Determine the (X, Y) coordinate at the center of the cell enclosing the given text.  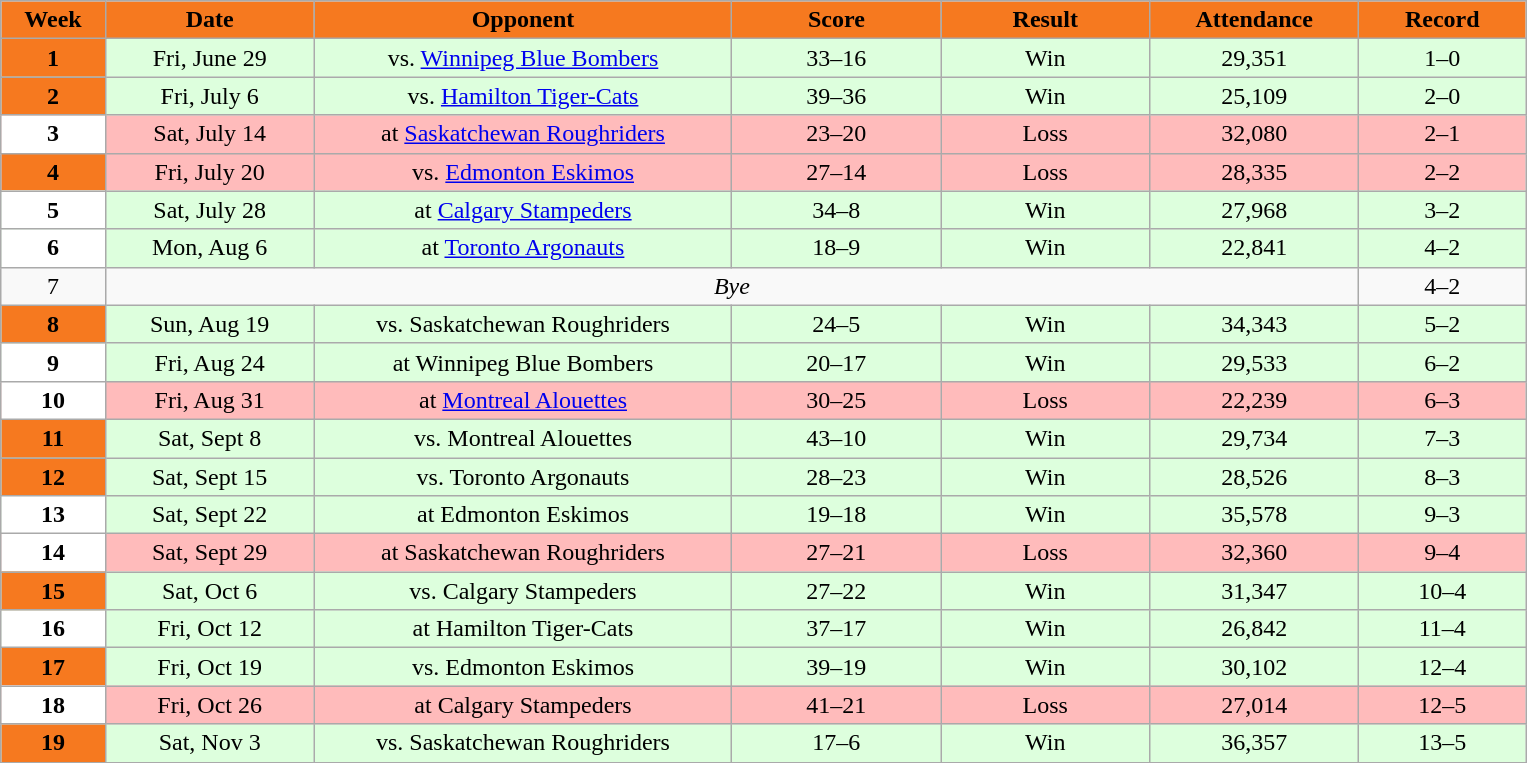
43–10 (836, 438)
Sat, Nov 3 (210, 743)
Sat, Sept 8 (210, 438)
39–36 (836, 96)
17 (53, 667)
35,578 (1254, 515)
22,239 (1254, 400)
7 (53, 286)
at Hamilton Tiger-Cats (523, 629)
22,841 (1254, 248)
Score (836, 20)
17–6 (836, 743)
13–5 (1442, 743)
23–20 (836, 134)
Sat, July 14 (210, 134)
34,343 (1254, 324)
27–14 (836, 172)
29,734 (1254, 438)
Fri, Oct 19 (210, 667)
32,360 (1254, 553)
Date (210, 20)
vs. Winnipeg Blue Bombers (523, 58)
Sat, Sept 15 (210, 477)
Mon, Aug 6 (210, 248)
3–2 (1442, 210)
11 (53, 438)
Fri, July 6 (210, 96)
10–4 (1442, 591)
27–22 (836, 591)
3 (53, 134)
1–0 (1442, 58)
24–5 (836, 324)
Opponent (523, 20)
30–25 (836, 400)
16 (53, 629)
34–8 (836, 210)
30,102 (1254, 667)
9 (53, 362)
41–21 (836, 705)
vs. Hamilton Tiger-Cats (523, 96)
31,347 (1254, 591)
vs. Toronto Argonauts (523, 477)
9–3 (1442, 515)
15 (53, 591)
29,351 (1254, 58)
13 (53, 515)
1 (53, 58)
18–9 (836, 248)
7–3 (1442, 438)
25,109 (1254, 96)
2–0 (1442, 96)
36,357 (1254, 743)
Sat, Sept 22 (210, 515)
Fri, Oct 26 (210, 705)
Sat, Oct 6 (210, 591)
vs. Calgary Stampeders (523, 591)
12 (53, 477)
29,533 (1254, 362)
20–17 (836, 362)
18 (53, 705)
4 (53, 172)
Bye (732, 286)
12–4 (1442, 667)
39–19 (836, 667)
Fri, Oct 12 (210, 629)
Sun, Aug 19 (210, 324)
12–5 (1442, 705)
19–18 (836, 515)
33–16 (836, 58)
Attendance (1254, 20)
5–2 (1442, 324)
Fri, Aug 31 (210, 400)
28,526 (1254, 477)
vs. Montreal Alouettes (523, 438)
at Toronto Argonauts (523, 248)
Sat, July 28 (210, 210)
26,842 (1254, 629)
Week (53, 20)
at Winnipeg Blue Bombers (523, 362)
8–3 (1442, 477)
2–2 (1442, 172)
8 (53, 324)
28,335 (1254, 172)
Fri, July 20 (210, 172)
Sat, Sept 29 (210, 553)
10 (53, 400)
at Edmonton Eskimos (523, 515)
11–4 (1442, 629)
14 (53, 553)
Fri, Aug 24 (210, 362)
37–17 (836, 629)
27,014 (1254, 705)
5 (53, 210)
27,968 (1254, 210)
6–3 (1442, 400)
Result (1046, 20)
9–4 (1442, 553)
27–21 (836, 553)
6–2 (1442, 362)
2–1 (1442, 134)
Record (1442, 20)
6 (53, 248)
2 (53, 96)
32,080 (1254, 134)
19 (53, 743)
Fri, June 29 (210, 58)
at Montreal Alouettes (523, 400)
28–23 (836, 477)
